Determine the (x, y) coordinate at the center of the cell enclosing the given text.  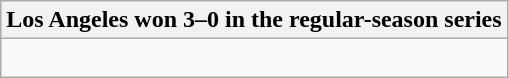
Los Angeles won 3–0 in the regular-season series (254, 20)
